Pinpoint the cell where the given text exists, returning its [X, Y] midpoint coordinate. 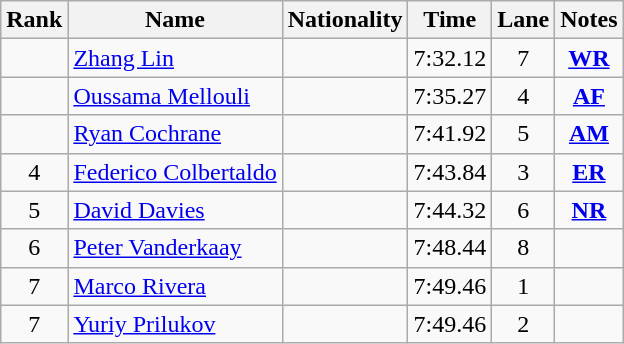
7:32.12 [450, 58]
7:35.27 [450, 96]
Nationality [345, 20]
Notes [589, 20]
7:41.92 [450, 134]
1 [524, 286]
AM [589, 134]
David Davies [175, 210]
Ryan Cochrane [175, 134]
Marco Rivera [175, 286]
3 [524, 172]
NR [589, 210]
Time [450, 20]
Federico Colbertaldo [175, 172]
Zhang Lin [175, 58]
AF [589, 96]
7:43.84 [450, 172]
7:44.32 [450, 210]
Rank [34, 20]
8 [524, 248]
ER [589, 172]
Oussama Mellouli [175, 96]
Yuriy Prilukov [175, 324]
WR [589, 58]
Name [175, 20]
2 [524, 324]
7:48.44 [450, 248]
Peter Vanderkaay [175, 248]
Lane [524, 20]
